Provide the [x, y] coordinate of the cell's center where the given text is located.  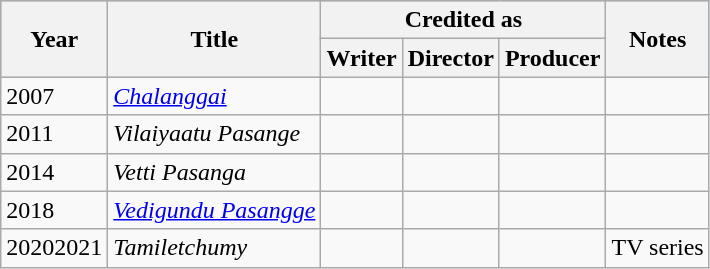
Producer [552, 58]
Tamiletchumy [214, 248]
2018 [54, 210]
Notes [658, 39]
Writer [362, 58]
Vilaiyaatu Pasange [214, 134]
Vedigundu Pasangge [214, 210]
Title [214, 39]
TV series [658, 248]
2011 [54, 134]
20202021 [54, 248]
Chalanggai [214, 96]
Credited as [464, 20]
2007 [54, 96]
Director [450, 58]
Vetti Pasanga [214, 172]
2014 [54, 172]
Year [54, 39]
